Extract the [x, y] coordinate from the center of the cell holding the provided text.  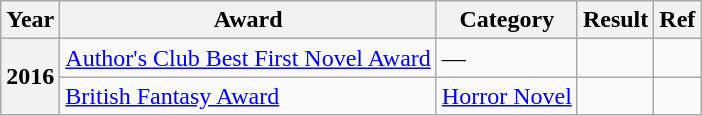
Award [248, 20]
Category [506, 20]
2016 [30, 77]
British Fantasy Award [248, 96]
— [506, 58]
Ref [678, 20]
Author's Club Best First Novel Award [248, 58]
Result [615, 20]
Horror Novel [506, 96]
Year [30, 20]
